Return (x, y) of the center of cell containing provided text 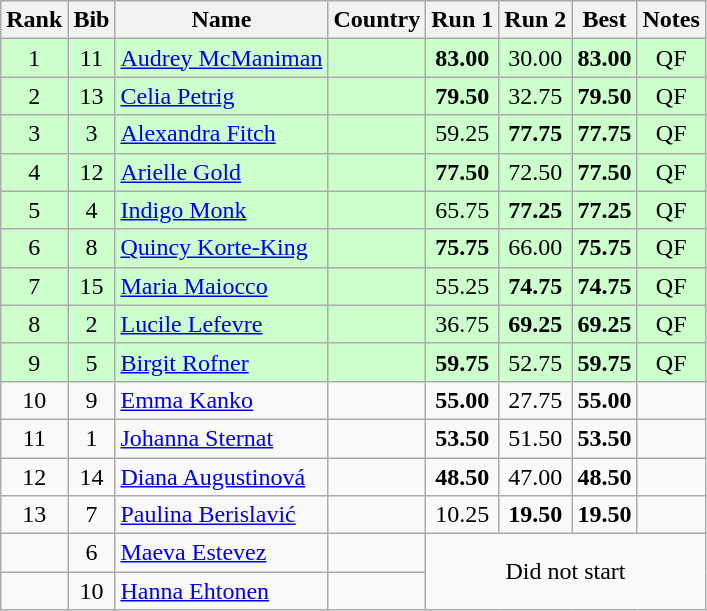
Johanna Sternat (222, 438)
14 (92, 477)
36.75 (462, 324)
Did not start (566, 572)
Maeva Estevez (222, 553)
Run 1 (462, 20)
51.50 (536, 438)
65.75 (462, 210)
Diana Augustinová (222, 477)
52.75 (536, 362)
Best (604, 20)
59.25 (462, 134)
32.75 (536, 96)
Indigo Monk (222, 210)
Arielle Gold (222, 172)
27.75 (536, 400)
Hanna Ehtonen (222, 591)
Quincy Korte-King (222, 248)
Maria Maiocco (222, 286)
Run 2 (536, 20)
Lucile Lefevre (222, 324)
47.00 (536, 477)
55.25 (462, 286)
Bib (92, 20)
30.00 (536, 58)
Country (377, 20)
Paulina Berislavić (222, 515)
66.00 (536, 248)
Birgit Rofner (222, 362)
15 (92, 286)
Name (222, 20)
Rank (34, 20)
Alexandra Fitch (222, 134)
Celia Petrig (222, 96)
Emma Kanko (222, 400)
10.25 (462, 515)
72.50 (536, 172)
Audrey McManiman (222, 58)
Notes (671, 20)
